Locate the cell with the specified text and output its (x, y) center coordinate. 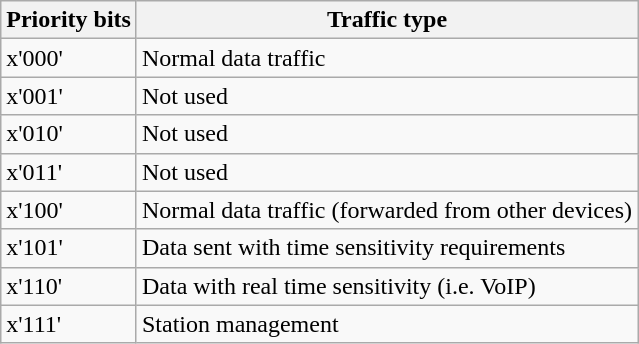
x'011' (69, 172)
x'101' (69, 248)
Station management (386, 324)
Normal data traffic (forwarded from other devices) (386, 210)
Data with real time sensitivity (i.e. VoIP) (386, 286)
x'111' (69, 324)
x'100' (69, 210)
Normal data traffic (386, 58)
Traffic type (386, 20)
x'000' (69, 58)
x'110' (69, 286)
x'010' (69, 134)
x'001' (69, 96)
Data sent with time sensitivity requirements (386, 248)
Priority bits (69, 20)
